Extract the [X, Y] coordinate from the center of the cell holding the provided text.  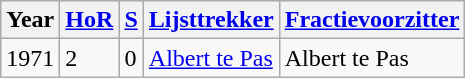
1971 [30, 58]
0 [131, 58]
Lijsttrekker [211, 20]
S [131, 20]
Year [30, 20]
HoR [90, 20]
2 [90, 58]
Fractievoorzitter [372, 20]
